Pinpoint the cell where the given text exists, returning its [X, Y] midpoint coordinate. 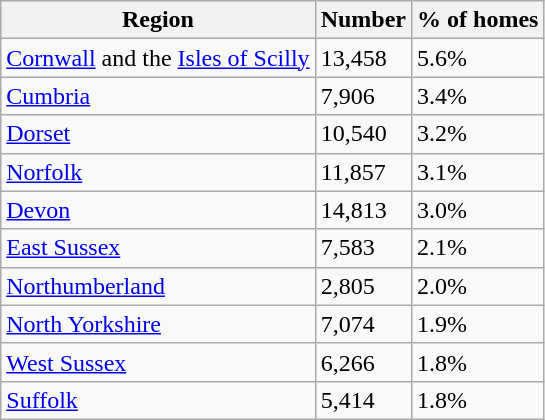
5,414 [363, 400]
2,805 [363, 286]
1.9% [478, 324]
2.0% [478, 286]
6,266 [363, 362]
3.2% [478, 134]
East Sussex [158, 248]
3.4% [478, 96]
West Sussex [158, 362]
Norfolk [158, 172]
Cumbria [158, 96]
% of homes [478, 20]
5.6% [478, 58]
3.0% [478, 210]
Devon [158, 210]
Northumberland [158, 286]
Region [158, 20]
Number [363, 20]
3.1% [478, 172]
North Yorkshire [158, 324]
7,583 [363, 248]
7,074 [363, 324]
Cornwall and the Isles of Scilly [158, 58]
2.1% [478, 248]
11,857 [363, 172]
Suffolk [158, 400]
14,813 [363, 210]
7,906 [363, 96]
13,458 [363, 58]
Dorset [158, 134]
10,540 [363, 134]
